Capture the cell that displays the provided text and extract its (x, y) central coordinate. 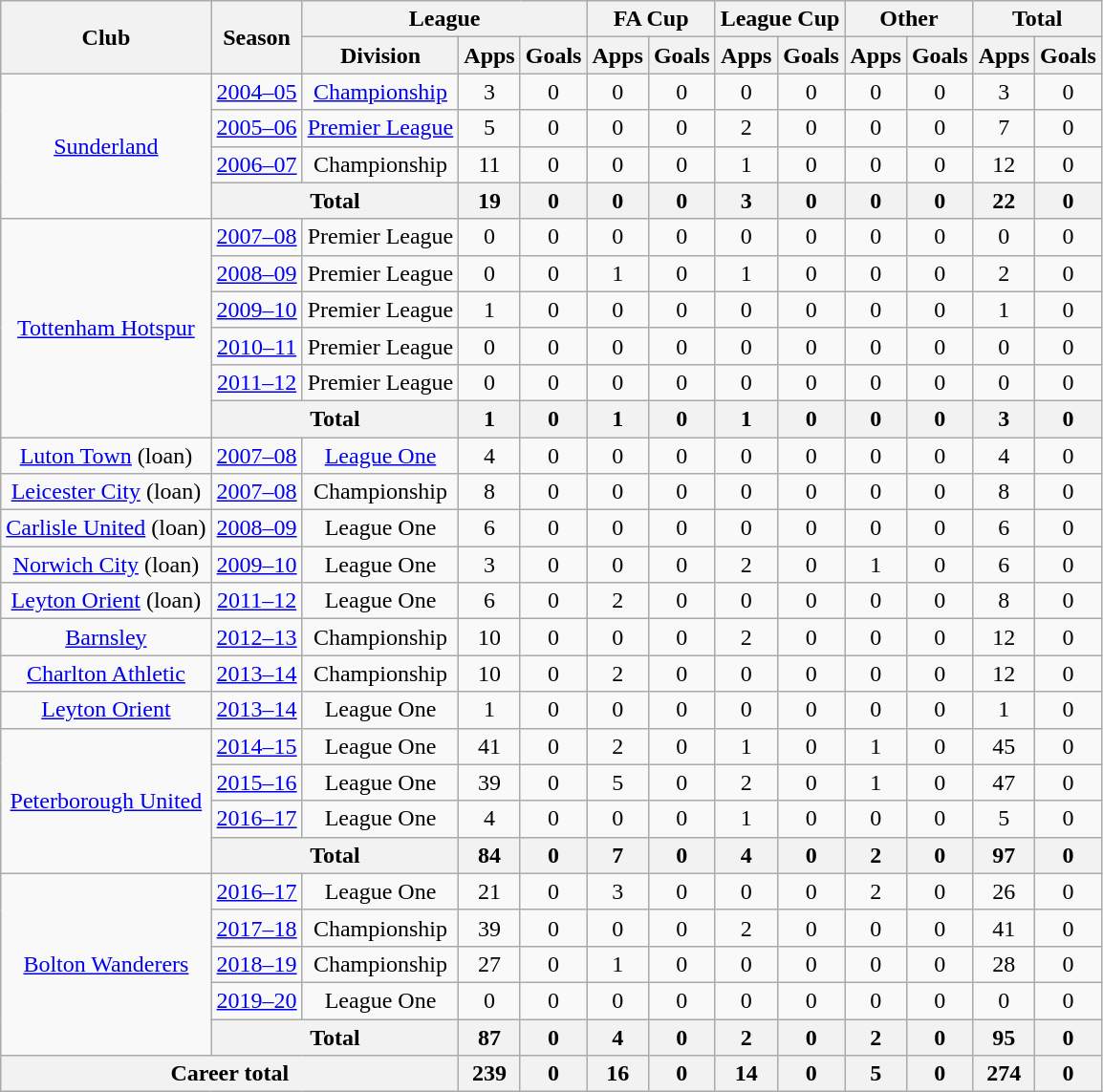
19 (489, 201)
Bolton Wanderers (106, 964)
87 (489, 1037)
2019–20 (256, 1000)
28 (1004, 964)
Charlton Athletic (106, 674)
47 (1004, 782)
Club (106, 37)
27 (489, 964)
Division (380, 55)
2014–15 (256, 746)
14 (746, 1074)
Norwich City (loan) (106, 565)
League (444, 19)
22 (1004, 201)
2006–07 (256, 164)
Leyton Orient (106, 710)
2018–19 (256, 964)
Tottenham Hotspur (106, 328)
26 (1004, 891)
16 (617, 1074)
2017–18 (256, 928)
274 (1004, 1074)
11 (489, 164)
Season (256, 37)
Leicester City (loan) (106, 492)
239 (489, 1074)
Other (909, 19)
2010–11 (256, 346)
2005–06 (256, 128)
Leyton Orient (loan) (106, 601)
84 (489, 855)
2004–05 (256, 92)
21 (489, 891)
97 (1004, 855)
45 (1004, 746)
Career total (229, 1074)
95 (1004, 1037)
FA Cup (651, 19)
Carlisle United (loan) (106, 528)
Sunderland (106, 146)
League Cup (780, 19)
Barnsley (106, 637)
Peterborough United (106, 801)
Luton Town (loan) (106, 456)
2015–16 (256, 782)
2012–13 (256, 637)
